Provide the [x, y] coordinate of the cell's center where the given text is located.  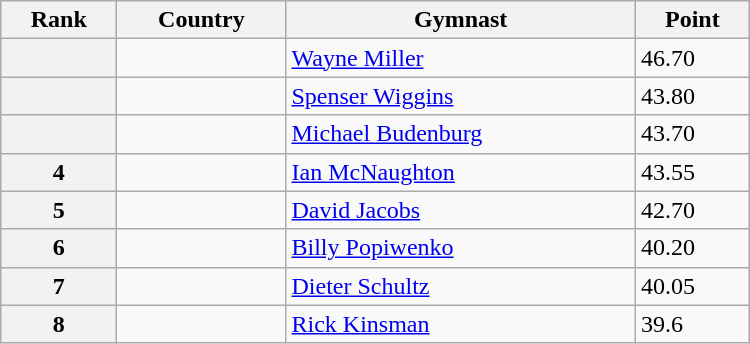
46.70 [692, 58]
8 [59, 324]
Country [202, 20]
43.70 [692, 134]
4 [59, 172]
40.20 [692, 248]
Gymnast [460, 20]
Point [692, 20]
42.70 [692, 210]
7 [59, 286]
Billy Popiwenko [460, 248]
43.55 [692, 172]
6 [59, 248]
40.05 [692, 286]
Dieter Schultz [460, 286]
Wayne Miller [460, 58]
Rick Kinsman [460, 324]
43.80 [692, 96]
David Jacobs [460, 210]
Rank [59, 20]
Ian McNaughton [460, 172]
39.6 [692, 324]
Spenser Wiggins [460, 96]
5 [59, 210]
Michael Budenburg [460, 134]
